Output the [x, y] coordinate of the center of the cell containing the given text.  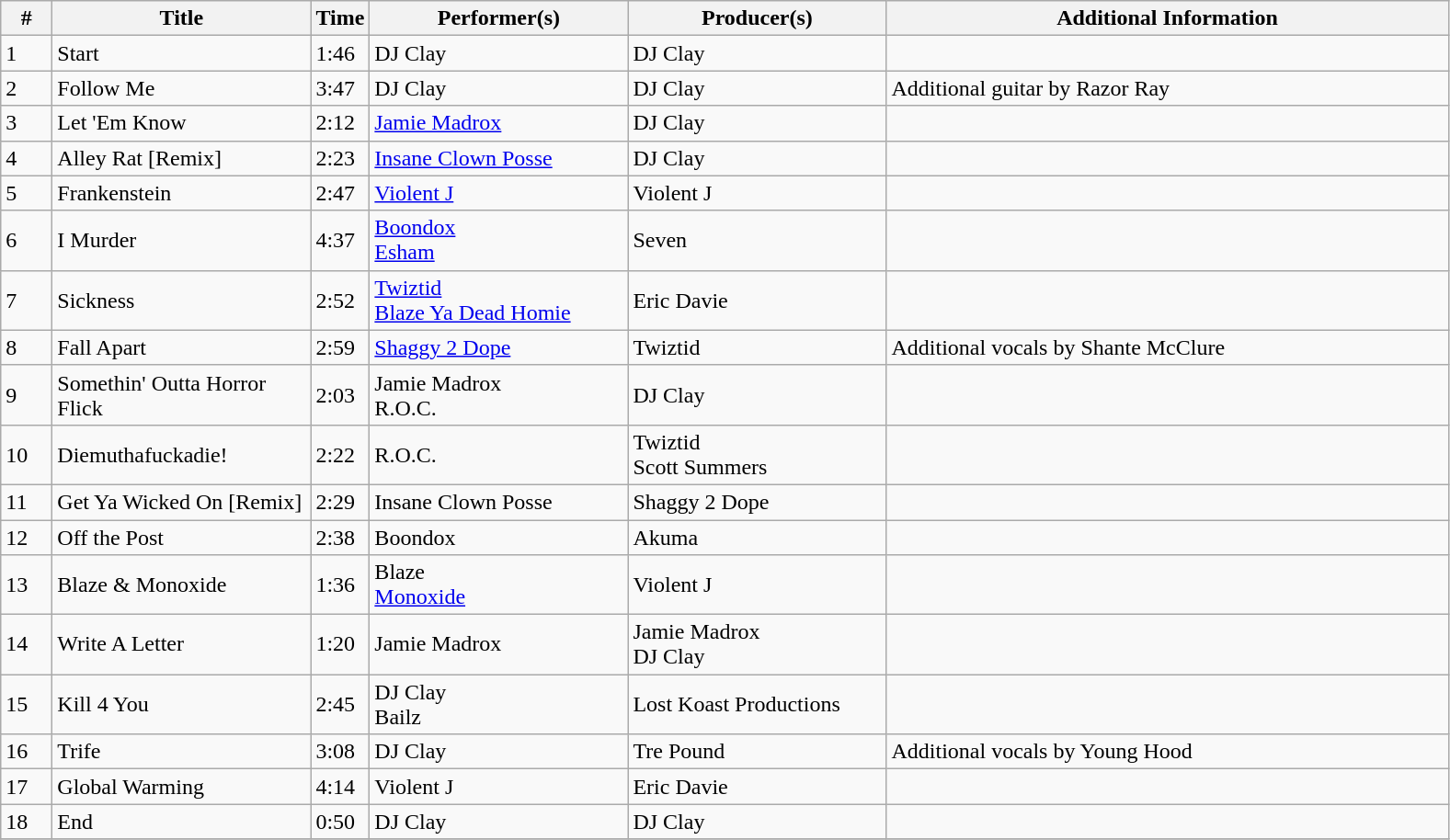
4 [27, 158]
Jamie MadroxR.O.C. [498, 395]
11 [27, 502]
End [182, 822]
Akuma [758, 538]
Additional Information [1168, 18]
Frankenstein [182, 193]
2:59 [340, 347]
Global Warming [182, 787]
2:29 [340, 502]
7 [27, 300]
Start [182, 53]
2:12 [340, 123]
Off the Post [182, 538]
2:38 [340, 538]
# [27, 18]
1:20 [340, 645]
Tre Pound [758, 752]
12 [27, 538]
2:45 [340, 704]
1:36 [340, 585]
2:23 [340, 158]
Additional guitar by Razor Ray [1168, 88]
2:22 [340, 454]
4:14 [340, 787]
TwiztidScott Summers [758, 454]
TwiztidBlaze Ya Dead Homie [498, 300]
Additional vocals by Shante McClure [1168, 347]
2:03 [340, 395]
Twiztid [758, 347]
1:46 [340, 53]
3:08 [340, 752]
13 [27, 585]
Performer(s) [498, 18]
2:47 [340, 193]
16 [27, 752]
Fall Apart [182, 347]
Boondox [498, 538]
Alley Rat [Remix] [182, 158]
0:50 [340, 822]
Trife [182, 752]
8 [27, 347]
Additional vocals by Young Hood [1168, 752]
4:37 [340, 241]
Producer(s) [758, 18]
R.O.C. [498, 454]
10 [27, 454]
Follow Me [182, 88]
Seven [758, 241]
15 [27, 704]
2 [27, 88]
1 [27, 53]
BoondoxEsham [498, 241]
Sickness [182, 300]
Get Ya Wicked On [Remix] [182, 502]
Time [340, 18]
18 [27, 822]
BlazeMonoxide [498, 585]
17 [27, 787]
DJ ClayBailz [498, 704]
5 [27, 193]
3 [27, 123]
Somethin' Outta Horror Flick [182, 395]
Kill 4 You [182, 704]
14 [27, 645]
Jamie MadroxDJ Clay [758, 645]
3:47 [340, 88]
9 [27, 395]
Write A Letter [182, 645]
Diemuthafuckadie! [182, 454]
Blaze & Monoxide [182, 585]
6 [27, 241]
Title [182, 18]
Lost Koast Productions [758, 704]
2:52 [340, 300]
Let 'Em Know [182, 123]
I Murder [182, 241]
